Capture the cell that displays the provided text and extract its [x, y] central coordinate. 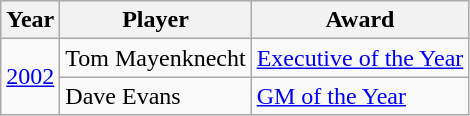
Year [30, 20]
Executive of the Year [360, 58]
GM of the Year [360, 96]
Tom Mayenknecht [156, 58]
2002 [30, 77]
Award [360, 20]
Player [156, 20]
Dave Evans [156, 96]
